Find where the given text appears and provide that cell's center as [X, Y] coordinate. 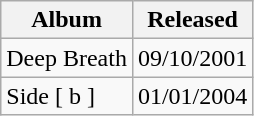
Side [ b ] [67, 96]
01/01/2004 [192, 96]
Album [67, 20]
09/10/2001 [192, 58]
Released [192, 20]
Deep Breath [67, 58]
